Determine the (X, Y) coordinate at the center of the cell enclosing the given text.  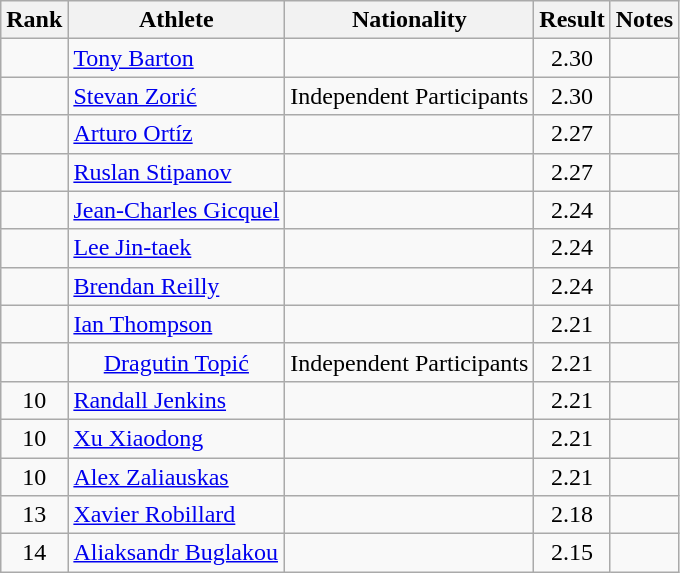
2.18 (572, 515)
Result (572, 20)
Athlete (176, 20)
2.15 (572, 553)
Xu Xiaodong (176, 438)
Ian Thompson (176, 324)
Notes (644, 20)
13 (34, 515)
14 (34, 553)
Nationality (410, 20)
Alex Zaliauskas (176, 477)
Tony Barton (176, 58)
Ruslan Stipanov (176, 172)
Jean-Charles Gicquel (176, 210)
Rank (34, 20)
Randall Jenkins (176, 400)
Brendan Reilly (176, 286)
Xavier Robillard (176, 515)
Lee Jin-taek (176, 248)
Aliaksandr Buglakou (176, 553)
Arturo Ortíz (176, 134)
Dragutin Topić (176, 362)
Stevan Zorić (176, 96)
